Find where the given text appears and provide that cell's center as [X, Y] coordinate. 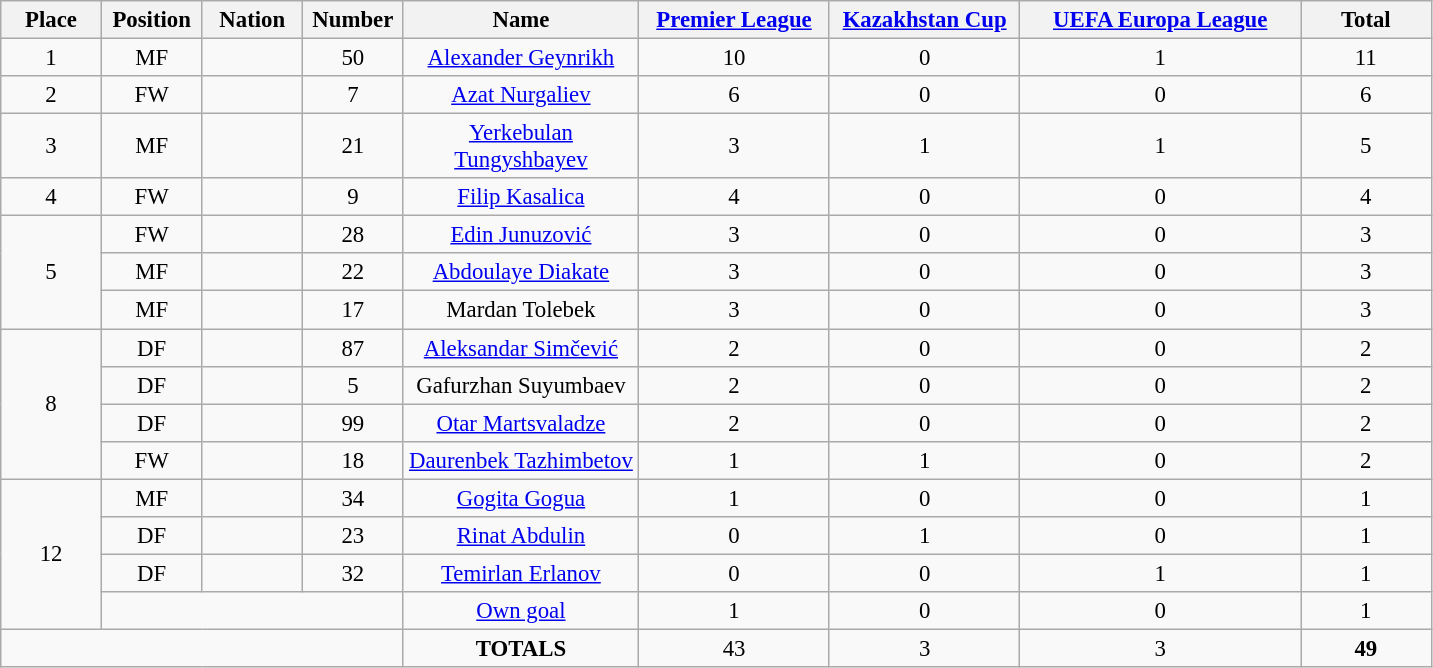
Name [521, 20]
22 [354, 273]
Otar Martsvaladze [521, 423]
99 [354, 423]
21 [354, 146]
50 [354, 58]
Edin Junuzović [521, 235]
49 [1366, 648]
Total [1366, 20]
UEFA Europa League [1160, 20]
Nation [252, 20]
Alexander Geynrikh [521, 58]
Mardan Tolebek [521, 310]
18 [354, 460]
28 [354, 235]
Azat Nurgaliev [521, 95]
Gogita Gogua [521, 498]
Number [354, 20]
Position [152, 20]
Gafurzhan Suyumbaev [521, 385]
8 [52, 404]
Place [52, 20]
Filip Kasalica [521, 197]
TOTALS [521, 648]
9 [354, 197]
17 [354, 310]
Own goal [521, 611]
11 [1366, 58]
Rinat Abdulin [521, 536]
Kazakhstan Cup [924, 20]
Temirlan Erlanov [521, 573]
23 [354, 536]
7 [354, 95]
Premier League [734, 20]
32 [354, 573]
12 [52, 554]
Abdoulaye Diakate [521, 273]
Daurenbek Tazhimbetov [521, 460]
Aleksandar Simčević [521, 348]
43 [734, 648]
Yerkebulan Tungyshbayev [521, 146]
34 [354, 498]
87 [354, 348]
10 [734, 58]
